Provide the [X, Y] coordinate of the cell's center where the given text is located.  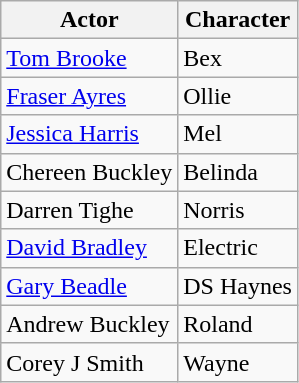
Roland [238, 324]
Jessica Harris [90, 134]
Norris [238, 210]
DS Haynes [238, 286]
Ollie [238, 96]
Chereen Buckley [90, 172]
Fraser Ayres [90, 96]
Tom Brooke [90, 58]
Mel [238, 134]
Corey J Smith [90, 362]
Wayne [238, 362]
David Bradley [90, 248]
Electric [238, 248]
Actor [90, 20]
Bex [238, 58]
Gary Beadle [90, 286]
Belinda [238, 172]
Character [238, 20]
Darren Tighe [90, 210]
Andrew Buckley [90, 324]
